Pinpoint the cell where the given text exists, returning its [x, y] midpoint coordinate. 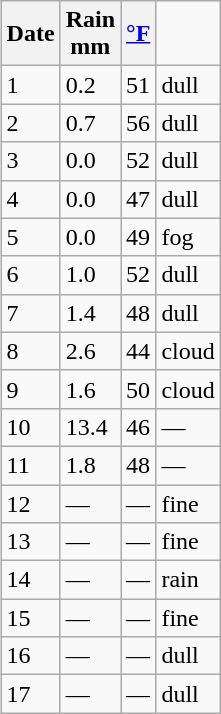
0.2 [90, 85]
47 [138, 199]
1.6 [90, 389]
15 [30, 618]
46 [138, 427]
56 [138, 123]
12 [30, 503]
16 [30, 656]
1.4 [90, 313]
8 [30, 351]
4 [30, 199]
Date [30, 34]
1 [30, 85]
0.7 [90, 123]
14 [30, 580]
3 [30, 161]
13.4 [90, 427]
50 [138, 389]
Rainmm [90, 34]
10 [30, 427]
1.8 [90, 465]
11 [30, 465]
5 [30, 237]
51 [138, 85]
17 [30, 694]
1.0 [90, 275]
49 [138, 237]
6 [30, 275]
2.6 [90, 351]
9 [30, 389]
13 [30, 542]
7 [30, 313]
44 [138, 351]
°F [138, 34]
fog [188, 237]
rain [188, 580]
2 [30, 123]
